Provide the (x, y) coordinate of the cell's center where the given text is located.  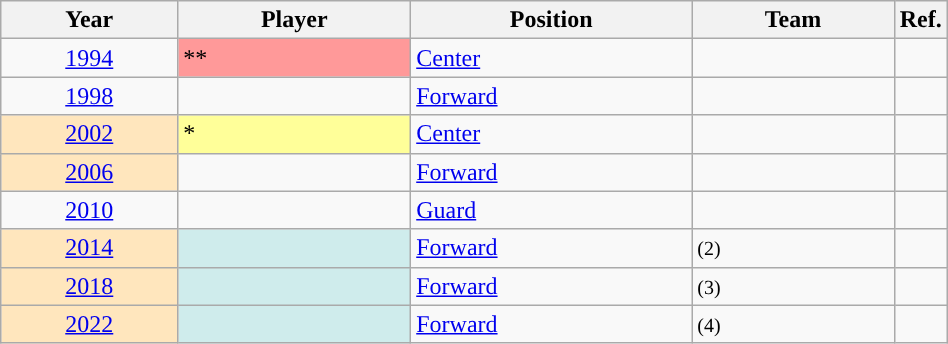
Ref. (920, 20)
(3) (793, 286)
2002 (90, 134)
2010 (90, 210)
Position (552, 20)
Year (90, 20)
Guard (552, 210)
1994 (90, 58)
1998 (90, 96)
2018 (90, 286)
2022 (90, 324)
2006 (90, 172)
* (294, 134)
** (294, 58)
(4) (793, 324)
(2) (793, 248)
2014 (90, 248)
Team (793, 20)
Player (294, 20)
